From the cell containing the given text, extract its center point as (X, Y) coordinate. 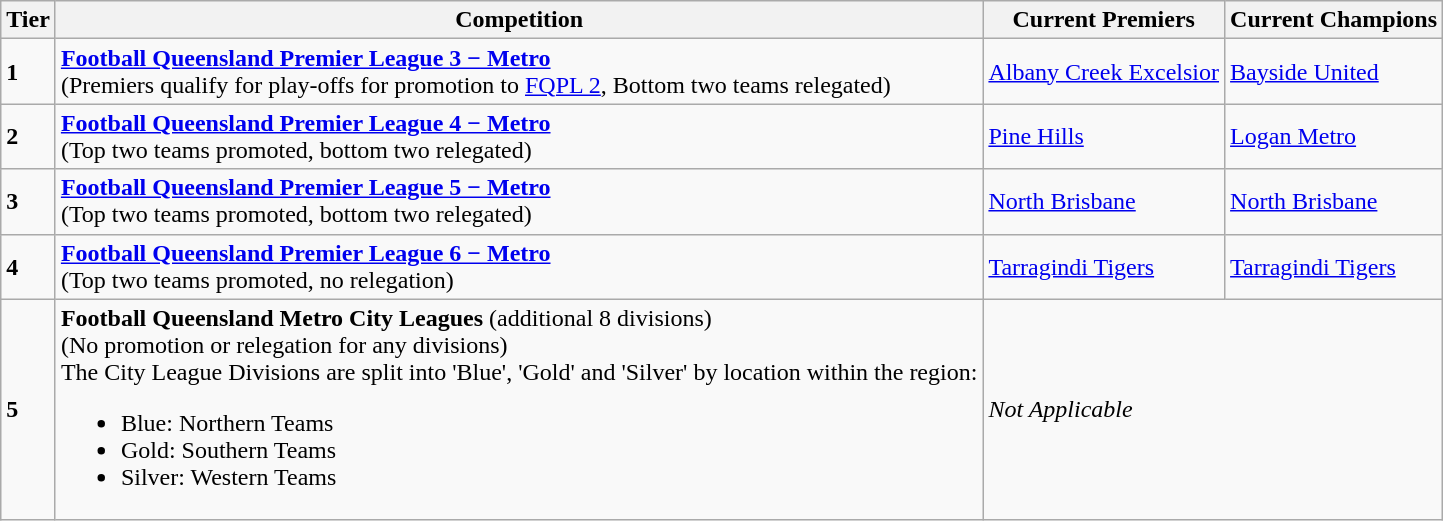
Football Queensland Premier League 3 − Metro(Premiers qualify for play-offs for promotion to FQPL 2, Bottom two teams relegated) (519, 72)
5 (28, 410)
Tier (28, 20)
Logan Metro (1334, 136)
2 (28, 136)
1 (28, 72)
4 (28, 266)
Bayside United (1334, 72)
Albany Creek Excelsior (1104, 72)
Pine Hills (1104, 136)
3 (28, 202)
Current Champions (1334, 20)
Football Queensland Premier League 4 − Metro(Top two teams promoted, bottom two relegated) (519, 136)
Football Queensland Premier League 5 − Metro(Top two teams promoted, bottom two relegated) (519, 202)
Competition (519, 20)
Not Applicable (1213, 410)
Current Premiers (1104, 20)
Football Queensland Premier League 6 − Metro(Top two teams promoted, no relegation) (519, 266)
